From the cell containing the given text, extract its center point as [x, y] coordinate. 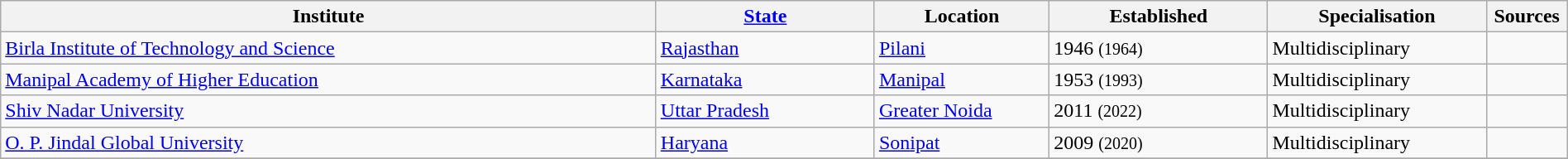
Manipal [961, 79]
Pilani [961, 48]
Haryana [765, 142]
O. P. Jindal Global University [329, 142]
Specialisation [1377, 17]
Location [961, 17]
Shiv Nadar University [329, 111]
Uttar Pradesh [765, 111]
Rajasthan [765, 48]
Sources [1527, 17]
2011 (2022) [1159, 111]
2009 (2020) [1159, 142]
Manipal Academy of Higher Education [329, 79]
Greater Noida [961, 111]
Established [1159, 17]
State [765, 17]
Birla Institute of Technology and Science [329, 48]
Karnataka [765, 79]
1953 (1993) [1159, 79]
Institute [329, 17]
1946 (1964) [1159, 48]
Sonipat [961, 142]
